Return (x, y) of the center of cell containing provided text 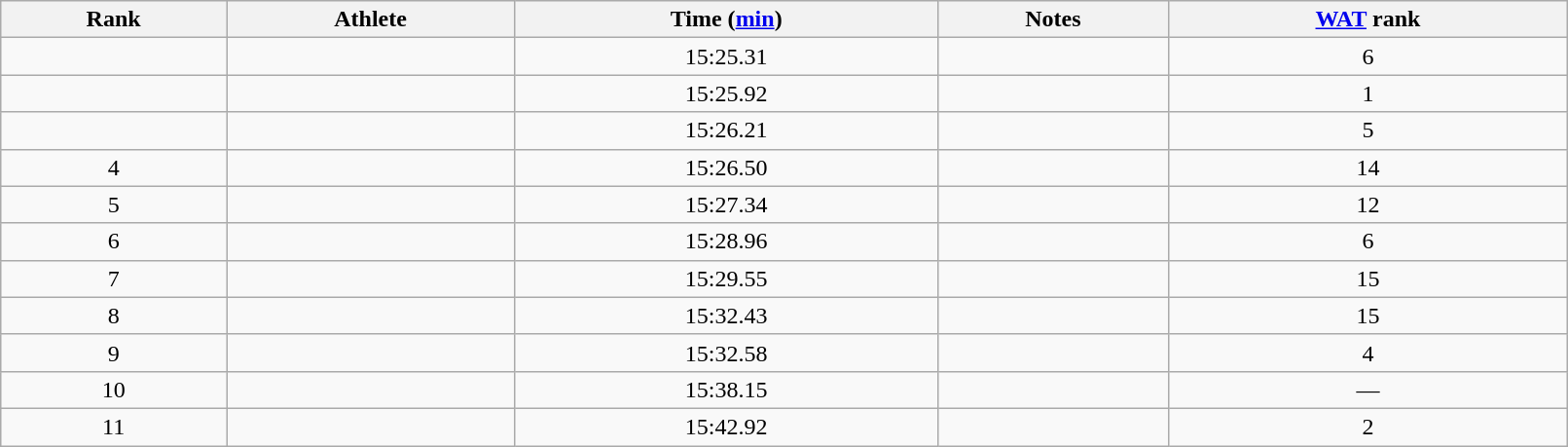
11 (114, 427)
1 (1368, 93)
15:32.58 (726, 353)
15:26.50 (726, 168)
Notes (1053, 19)
15:26.21 (726, 130)
15:42.92 (726, 427)
15:28.96 (726, 242)
15:27.34 (726, 205)
Rank (114, 19)
14 (1368, 168)
15:29.55 (726, 279)
7 (114, 279)
15:32.43 (726, 316)
10 (114, 390)
Time (min) (726, 19)
WAT rank (1368, 19)
Athlete (371, 19)
15:38.15 (726, 390)
8 (114, 316)
— (1368, 390)
15:25.31 (726, 56)
2 (1368, 427)
9 (114, 353)
12 (1368, 205)
15:25.92 (726, 93)
